Determine the (x, y) coordinate at the center of the cell enclosing the given text.  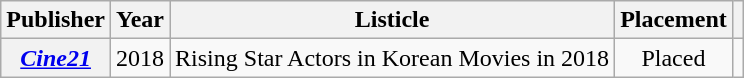
Rising Star Actors in Korean Movies in 2018 (392, 58)
Placed (674, 58)
Year (140, 20)
Publisher (56, 20)
2018 (140, 58)
Placement (674, 20)
Listicle (392, 20)
Cine21 (56, 58)
